Extract the (X, Y) coordinate from the center of the cell holding the provided text.  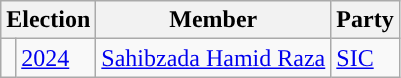
Member (214, 20)
2024 (56, 58)
Election (48, 20)
Party (365, 20)
Sahibzada Hamid Raza (214, 58)
SIC (365, 58)
